Detect which cell encompasses the target text, then output its (X, Y) center coordinate. 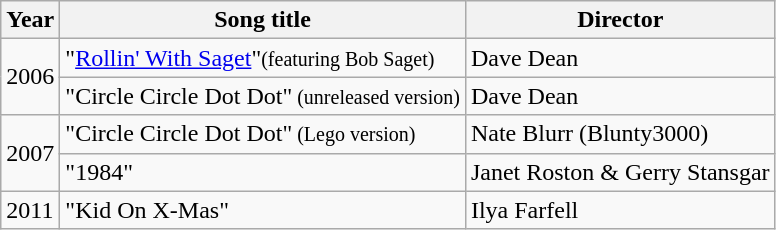
Ilya Farfell (620, 210)
"Circle Circle Dot Dot" (unreleased version) (263, 96)
"Rollin' With Saget"(featuring Bob Saget) (263, 58)
Janet Roston & Gerry Stansgar (620, 172)
2011 (30, 210)
"Circle Circle Dot Dot" (Lego version) (263, 134)
2006 (30, 77)
"Kid On X-Mas" (263, 210)
Director (620, 20)
Song title (263, 20)
2007 (30, 153)
"1984" (263, 172)
Year (30, 20)
Nate Blurr (Blunty3000) (620, 134)
